Determine the (X, Y) coordinate at the center of the cell enclosing the given text.  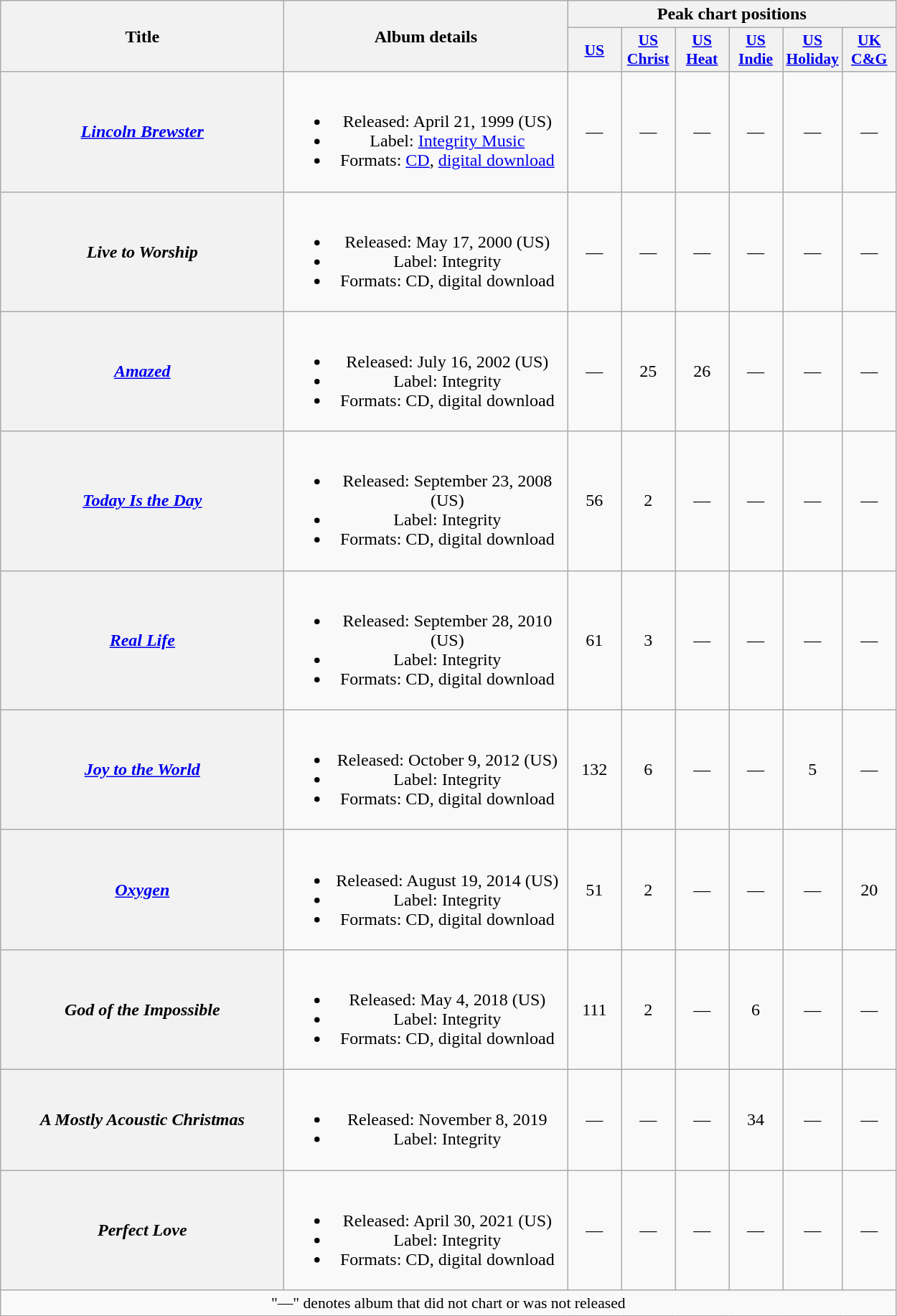
20 (870, 890)
Released: August 19, 2014 (US)Label: IntegrityFormats: CD, digital download (426, 890)
Title (142, 36)
Released: April 21, 1999 (US)Label: Integrity MusicFormats: CD, digital download (426, 132)
Released: April 30, 2021 (US)Label: IntegrityFormats: CD, digital download (426, 1230)
USHoliday (812, 50)
Peak chart positions (732, 14)
26 (702, 372)
132 (594, 769)
56 (594, 501)
A Mostly Acoustic Christmas (142, 1119)
111 (594, 1009)
Released: October 9, 2012 (US)Label: IntegrityFormats: CD, digital download (426, 769)
51 (594, 890)
Lincoln Brewster (142, 132)
Released: September 23, 2008 (US)Label: IntegrityFormats: CD, digital download (426, 501)
5 (812, 769)
Perfect Love (142, 1230)
34 (756, 1119)
Today Is the Day (142, 501)
Amazed (142, 372)
USIndie (756, 50)
3 (649, 640)
Oxygen (142, 890)
Album details (426, 36)
Released: May 4, 2018 (US)Label: IntegrityFormats: CD, digital download (426, 1009)
Released: May 17, 2000 (US)Label: IntegrityFormats: CD, digital download (426, 251)
Joy to the World (142, 769)
UKC&G (870, 50)
Released: July 16, 2002 (US)Label: IntegrityFormats: CD, digital download (426, 372)
25 (649, 372)
Released: November 8, 2019Label: Integrity (426, 1119)
USChrist (649, 50)
"—" denotes album that did not chart or was not released (448, 1303)
Real Life (142, 640)
Released: September 28, 2010 (US)Label: IntegrityFormats: CD, digital download (426, 640)
61 (594, 640)
Live to Worship (142, 251)
God of the Impossible (142, 1009)
US (594, 50)
USHeat (702, 50)
